Capture the cell that displays the provided text and extract its [X, Y] central coordinate. 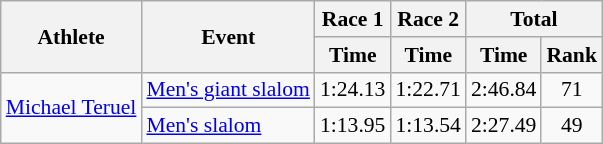
1:13.95 [352, 126]
Men's giant slalom [228, 90]
1:22.71 [428, 90]
71 [572, 90]
Race 1 [352, 19]
Total [534, 19]
49 [572, 126]
1:13.54 [428, 126]
2:27.49 [504, 126]
Rank [572, 55]
2:46.84 [504, 90]
Men's slalom [228, 126]
Event [228, 36]
Race 2 [428, 19]
1:24.13 [352, 90]
Athlete [72, 36]
Michael Teruel [72, 108]
